Extract the [X, Y] coordinate from the center of the cell holding the provided text.  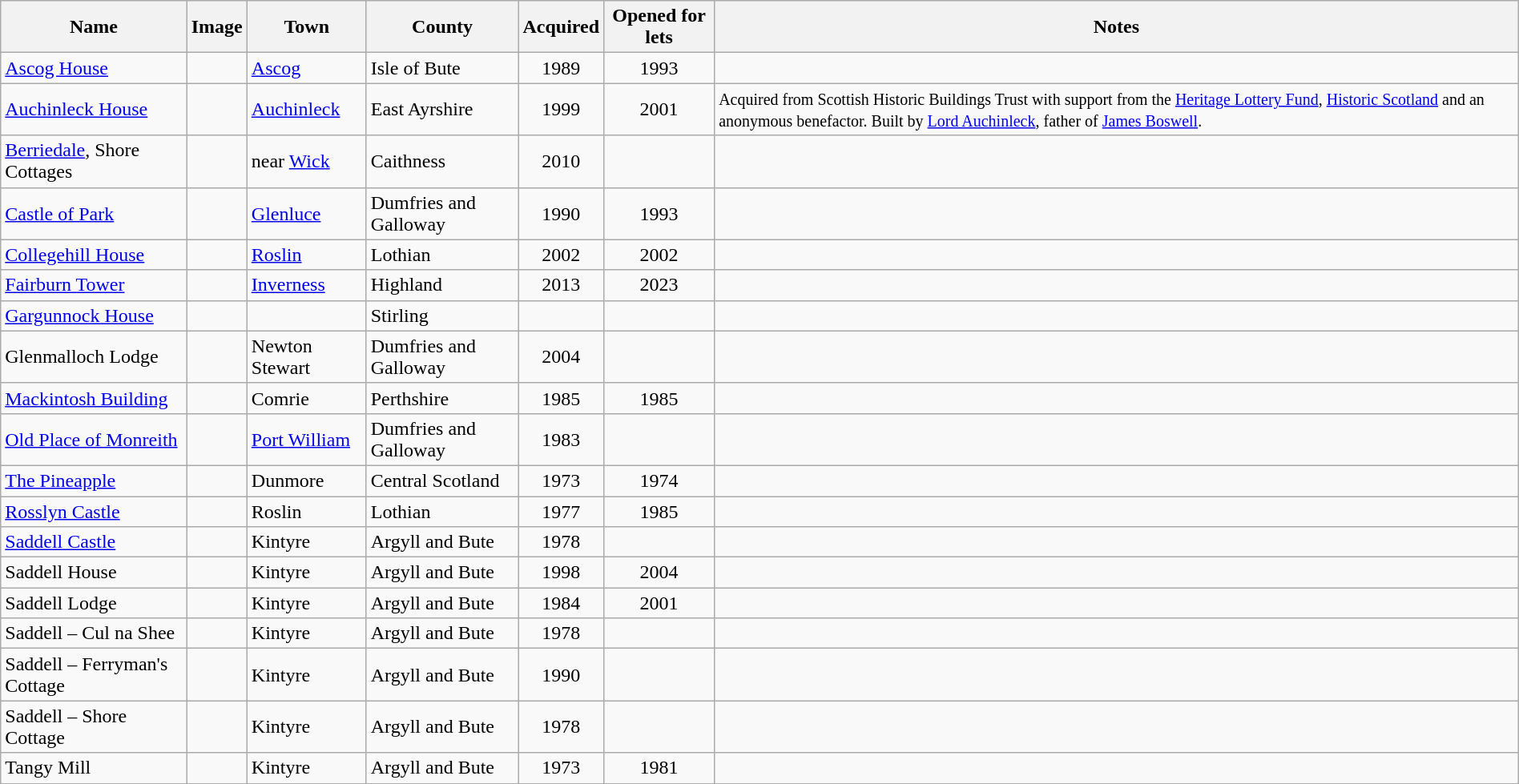
1977 [561, 512]
1998 [561, 573]
Castle of Park [94, 213]
1989 [561, 68]
Fairburn Tower [94, 285]
Perthshire [442, 398]
Old Place of Monreith [94, 439]
Tangy Mill [94, 768]
2023 [659, 285]
Auchinleck House [94, 109]
Dunmore [306, 480]
1981 [659, 768]
Central Scotland [442, 480]
Stirling [442, 316]
2010 [561, 162]
Rosslyn Castle [94, 512]
Name [94, 27]
Saddell House [94, 573]
Glenluce [306, 213]
near Wick [306, 162]
Town [306, 27]
Saddell – Shore Cottage [94, 727]
Mackintosh Building [94, 398]
1983 [561, 439]
Isle of Bute [442, 68]
Saddell Castle [94, 542]
Acquired [561, 27]
Notes [1117, 27]
Caithness [442, 162]
Highland [442, 285]
County [442, 27]
Gargunnock House [94, 316]
East Ayrshire [442, 109]
Berriedale, Shore Cottages [94, 162]
Image [216, 27]
Port William [306, 439]
Glenmalloch Lodge [94, 357]
Saddell Lodge [94, 603]
Newton Stewart [306, 357]
Opened for lets [659, 27]
1999 [561, 109]
Saddell – Cul na Shee [94, 633]
1974 [659, 480]
The Pineapple [94, 480]
Auchinleck [306, 109]
Collegehill House [94, 255]
2013 [561, 285]
Ascog House [94, 68]
Saddell – Ferryman's Cottage [94, 674]
1984 [561, 603]
Comrie [306, 398]
Inverness [306, 285]
Ascog [306, 68]
